Determine the [x, y] coordinate at the center of the cell enclosing the given text.  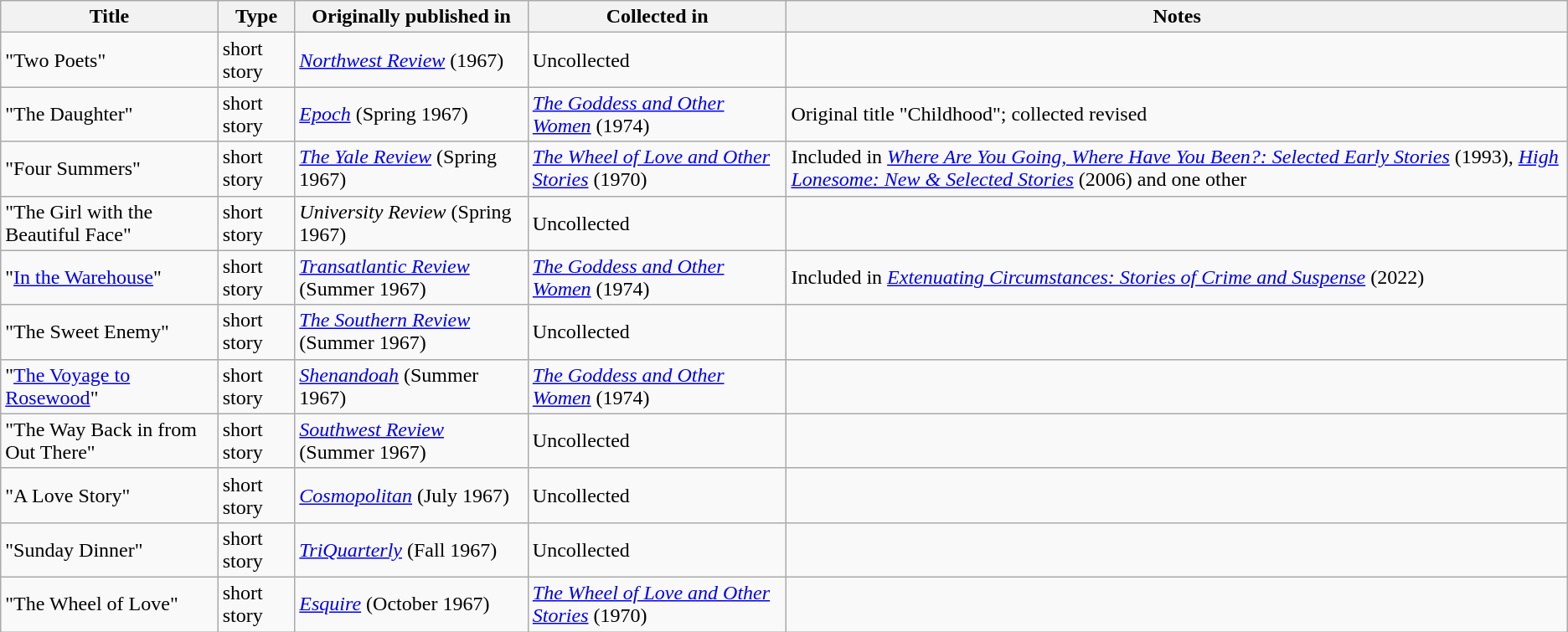
Shenandoah (Summer 1967) [412, 387]
Southwest Review (Summer 1967) [412, 440]
Cosmopolitan (July 1967) [412, 496]
"Sunday Dinner" [109, 549]
"Four Summers" [109, 169]
Title [109, 17]
TriQuarterly (Fall 1967) [412, 549]
Northwest Review (1967) [412, 60]
"The Way Back in from Out There" [109, 440]
"A Love Story" [109, 496]
"The Wheel of Love" [109, 604]
Notes [1177, 17]
Original title "Childhood"; collected revised [1177, 114]
"The Voyage to Rosewood" [109, 387]
"In the Warehouse" [109, 278]
University Review (Spring 1967) [412, 223]
Esquire (October 1967) [412, 604]
Epoch (Spring 1967) [412, 114]
Transatlantic Review (Summer 1967) [412, 278]
Included in Where Are You Going, Where Have You Been?: Selected Early Stories (1993), High Lonesome: New & Selected Stories (2006) and one other [1177, 169]
"Two Poets" [109, 60]
"The Girl with the Beautiful Face" [109, 223]
"The Daughter" [109, 114]
"The Sweet Enemy" [109, 331]
The Southern Review (Summer 1967) [412, 331]
Type [256, 17]
The Yale Review (Spring 1967) [412, 169]
Collected in [657, 17]
Originally published in [412, 17]
Included in Extenuating Circumstances: Stories of Crime and Suspense (2022) [1177, 278]
